Determine the [x, y] coordinate at the center of the cell enclosing the given text.  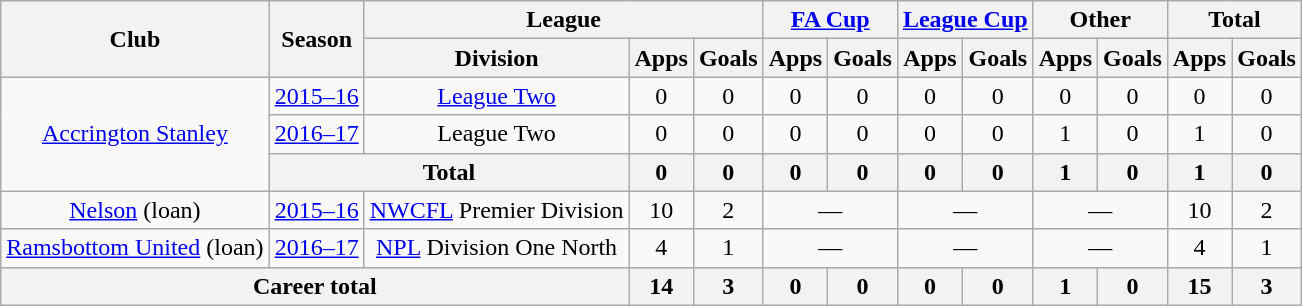
Nelson (loan) [135, 210]
League [564, 20]
Other [1100, 20]
NWCFL Premier Division [496, 210]
Division [496, 58]
14 [661, 286]
Season [316, 39]
15 [1199, 286]
Accrington Stanley [135, 134]
Career total [315, 286]
Club [135, 39]
Ramsbottom United (loan) [135, 248]
NPL Division One North [496, 248]
FA Cup [830, 20]
League Cup [965, 20]
